Identify which cell holds the provided text, then report its (X, Y) central coordinate. 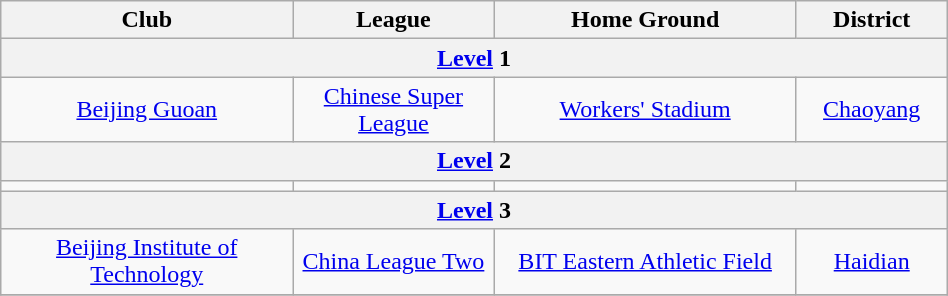
Workers' Stadium (645, 110)
Beijing Institute of Technology (147, 262)
Level 3 (474, 210)
BIT Eastern Athletic Field (645, 262)
Club (147, 20)
Home Ground (645, 20)
Level 2 (474, 161)
China League Two (394, 262)
Beijing Guoan (147, 110)
Chaoyang (872, 110)
Level 1 (474, 58)
Haidian (872, 262)
District (872, 20)
Chinese Super League (394, 110)
League (394, 20)
